Identify which cell holds the provided text, then report its [x, y] central coordinate. 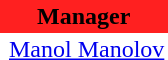
Manager [84, 16]
